Capture the cell that displays the provided text and extract its (X, Y) central coordinate. 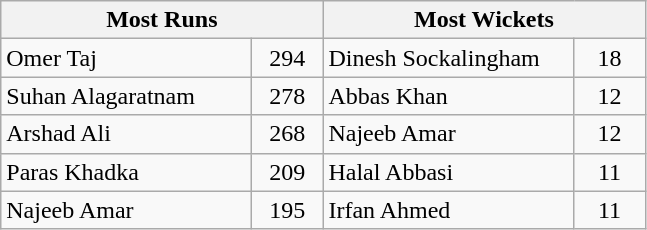
278 (288, 96)
Irfan Ahmed (448, 210)
Omer Taj (126, 58)
Abbas Khan (448, 96)
294 (288, 58)
195 (288, 210)
268 (288, 134)
Most Wickets (484, 20)
Arshad Ali (126, 134)
209 (288, 172)
Dinesh Sockalingham (448, 58)
Paras Khadka (126, 172)
Halal Abbasi (448, 172)
18 (610, 58)
Suhan Alagaratnam (126, 96)
Most Runs (162, 20)
